Capture the cell that displays the provided text and extract its (x, y) central coordinate. 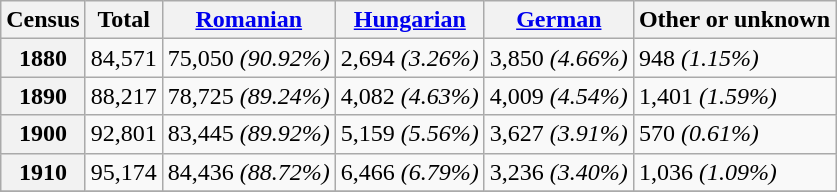
1,036 (1.09%) (734, 172)
84,571 (124, 58)
84,436 (88.72%) (248, 172)
3,850 (4.66%) (558, 58)
Census (43, 20)
78,725 (89.24%) (248, 96)
570 (0.61%) (734, 134)
1880 (43, 58)
1,401 (1.59%) (734, 96)
4,009 (4.54%) (558, 96)
Other or unknown (734, 20)
88,217 (124, 96)
3,236 (3.40%) (558, 172)
Hungarian (410, 20)
92,801 (124, 134)
75,050 (90.92%) (248, 58)
1890 (43, 96)
Total (124, 20)
3,627 (3.91%) (558, 134)
6,466 (6.79%) (410, 172)
1910 (43, 172)
83,445 (89.92%) (248, 134)
2,694 (3.26%) (410, 58)
1900 (43, 134)
95,174 (124, 172)
German (558, 20)
4,082 (4.63%) (410, 96)
5,159 (5.56%) (410, 134)
948 (1.15%) (734, 58)
Romanian (248, 20)
